Locate the cell with the specified text and output its (x, y) center coordinate. 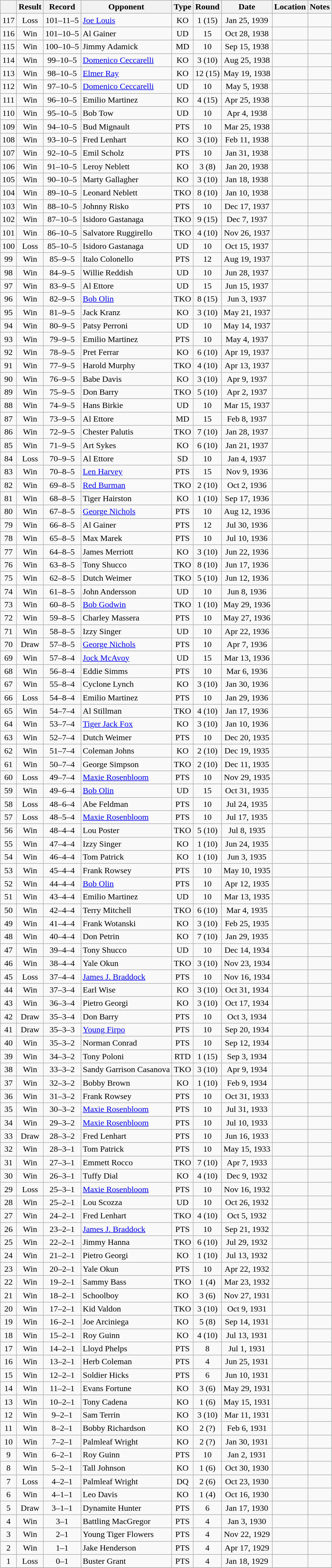
Mar 13, 1936 (247, 658)
105 (8, 180)
95 (8, 312)
57–8–4 (62, 658)
Evans Fortune (126, 1388)
77 (8, 551)
Sandy Garrison Casanova (126, 1070)
56 (8, 831)
21–2–1 (62, 1256)
90 (8, 379)
Jun 3, 1937 (247, 299)
106 (8, 166)
13–2–1 (62, 1362)
72–9–5 (62, 432)
45 (8, 976)
14–2–1 (62, 1348)
Jan 10, 1938 (247, 193)
Apr 7, 1933 (247, 1162)
Dec 20, 1935 (247, 737)
Apr 9, 1937 (247, 379)
Apr 13, 1937 (247, 365)
28–3–2 (62, 1136)
48–4–4 (62, 831)
96 (8, 299)
Salvatore Ruggirello (126, 233)
Jul 31, 1933 (247, 1109)
16–2–1 (62, 1322)
Marty Gallagher (126, 180)
Young Firpo (126, 1030)
Apr 9, 1934 (247, 1070)
66–8–5 (62, 525)
8–2–1 (62, 1428)
Apr 17, 1929 (247, 1548)
3–1 (62, 1521)
109 (8, 126)
2 (6) (208, 1481)
Apr 22, 1932 (247, 1269)
Oct 9, 1931 (247, 1309)
Tony Cadena (126, 1402)
76 (8, 565)
Feb 25, 1935 (247, 923)
5 (8, 1508)
113 (8, 73)
Aug 25, 1938 (247, 60)
9 (8, 1455)
Lou Poster (126, 831)
32 (8, 1149)
Jul 10, 1933 (247, 1123)
12 (15) (208, 73)
43 (8, 1003)
Jan 31, 1938 (247, 153)
James Merriott (126, 551)
69 (8, 658)
Joe Arciniega (126, 1322)
Young Tiger Flowers (126, 1534)
18–2–1 (62, 1295)
Battling MacGregor (126, 1521)
May 14, 1937 (247, 326)
Oct 17, 1934 (247, 1003)
Bobby Richardson (126, 1428)
99 (8, 259)
Jun 24, 1935 (247, 844)
Dec 11, 1935 (247, 764)
Apr 19, 1937 (247, 352)
70–8–5 (62, 472)
Jun 8, 1936 (247, 592)
Max Marek (126, 538)
Mar 25, 1938 (247, 126)
Tiger Hairston (126, 498)
62–8–5 (62, 578)
5 (8) (208, 1322)
19 (8, 1322)
50–7–4 (62, 764)
95–10–5 (62, 113)
Chester Palutis (126, 432)
75–9–5 (62, 392)
82 (8, 485)
Feb 6, 1931 (247, 1428)
Jan 2, 1931 (247, 1455)
Jun 22, 1936 (247, 551)
Sep 14, 1931 (247, 1322)
Kid Valdon (126, 1309)
May 29, 1936 (247, 605)
Jake Henderson (126, 1548)
Leo Davis (126, 1495)
RTD (182, 1056)
39–4–4 (62, 950)
100 (8, 246)
Jan 18, 1929 (247, 1561)
39 (8, 1056)
114 (8, 60)
35 (8, 1109)
86–10–5 (62, 233)
81–9–5 (62, 312)
Apr 2, 1937 (247, 392)
7 (8, 1481)
54 (8, 857)
68 (8, 671)
Willie Reddish (126, 273)
Apr 7, 1936 (247, 645)
54–7–4 (62, 711)
73–9–5 (62, 419)
78 (8, 538)
Jun 3, 1935 (247, 857)
37–3–4 (62, 990)
11 (8, 1428)
Sep 20, 1934 (247, 1030)
25–3–1 (62, 1189)
Apr 22, 1936 (247, 631)
Nov 22, 1929 (247, 1534)
Jack Kranz (126, 312)
46 (8, 963)
27–3–1 (62, 1162)
Oct 5, 1932 (247, 1216)
22 (8, 1282)
111 (8, 100)
1–1 (62, 1548)
84 (8, 459)
32–3–2 (62, 1083)
Jun 10, 1931 (247, 1375)
Al Stillman (126, 711)
Jul 10, 1936 (247, 538)
24–2–1 (62, 1216)
Jan 21, 1937 (247, 445)
91–10–5 (62, 166)
40–4–4 (62, 937)
Result (30, 7)
Jun 17, 1936 (247, 565)
Mar 13, 1935 (247, 897)
Sep 21, 1932 (247, 1229)
Aug 12, 1936 (247, 512)
Emil Scholz (126, 153)
107 (8, 153)
Sammy Bass (126, 1282)
8 (15) (208, 299)
Jan 28, 1937 (247, 432)
Jan 25, 1939 (247, 20)
3 (8) (208, 166)
Oct 31, 1935 (247, 790)
20–2–1 (62, 1269)
25–2–1 (62, 1202)
May 5, 1938 (247, 87)
Tall Johnson (126, 1468)
51 (8, 897)
May 27, 1936 (247, 618)
Oct 3, 1934 (247, 1017)
May 4, 1937 (247, 339)
Oct 15, 1937 (247, 246)
Dynamite Hunter (126, 1508)
Sam Terrin (126, 1415)
Oct 23, 1930 (247, 1481)
Jock McAvoy (126, 658)
50 (8, 910)
40 (8, 1043)
65–8–5 (62, 538)
85 (8, 445)
80–9–5 (62, 326)
Oct 16, 1930 (247, 1495)
Nov 27, 1931 (247, 1295)
Feb 9, 1934 (247, 1083)
Dec 14, 1934 (247, 950)
103 (8, 206)
Mar 6, 1936 (247, 671)
30–3–2 (62, 1109)
May 15, 1931 (247, 1402)
65 (8, 711)
49–6–4 (62, 790)
49–7–4 (62, 777)
36 (8, 1096)
May 21, 1937 (247, 312)
Round (208, 7)
Dec 9, 1932 (247, 1176)
Tiger Jack Fox (126, 724)
36–3–4 (62, 1003)
42 (8, 1017)
Patsy Perroni (126, 326)
17–2–1 (62, 1309)
Mar 11, 1931 (247, 1415)
35–3–3 (62, 1030)
108 (8, 140)
Babe Davis (126, 379)
68–8–5 (62, 498)
76–9–5 (62, 379)
Notes (320, 7)
71 (8, 631)
78–9–5 (62, 352)
Abe Feldman (126, 804)
Jimmy Hanna (126, 1242)
Opponent (126, 7)
19–2–1 (62, 1282)
38 (8, 1070)
58–8–5 (62, 631)
81 (8, 498)
Nov 9, 1936 (247, 472)
Sep 17, 1936 (247, 498)
Oct 31, 1933 (247, 1096)
Jan 29, 1935 (247, 937)
Jun 16, 1933 (247, 1136)
Bud Mignault (126, 126)
3 (8, 1534)
101–11–5 (62, 20)
Oct 26, 1932 (247, 1202)
DQ (182, 1481)
Mar 4, 1935 (247, 910)
44–4–4 (62, 884)
Jan 30, 1936 (247, 684)
1 (8, 1561)
Schoolboy (126, 1295)
21 (8, 1295)
Jan 30, 1931 (247, 1442)
48–6–4 (62, 804)
35–3–4 (62, 1017)
Lloyd Phelps (126, 1348)
47 (8, 950)
Soldier Hicks (126, 1375)
67–8–5 (62, 512)
22–2–1 (62, 1242)
Bobby Brown (126, 1083)
29–3–2 (62, 1123)
45–4–4 (62, 870)
98 (8, 273)
115 (8, 47)
85–10–5 (62, 246)
94 (8, 326)
Mar 15, 1937 (247, 406)
Mar 23, 1932 (247, 1282)
Aug 19, 1937 (247, 259)
May 10, 1935 (247, 870)
2 (8, 1548)
Jun 28, 1937 (247, 273)
43–4–4 (62, 897)
70–9–5 (62, 459)
58 (8, 804)
80 (8, 512)
Feb 8, 1937 (247, 419)
112 (8, 87)
92 (8, 352)
Jul 8, 1935 (247, 831)
71–9–5 (62, 445)
74–9–5 (62, 406)
Leroy Neblett (126, 166)
Joe Louis (126, 20)
97–10–5 (62, 87)
73 (8, 605)
Bob Godwin (126, 605)
28 (8, 1202)
70 (8, 645)
56–8–4 (62, 671)
Jul 17, 1935 (247, 817)
Harold Murphy (126, 365)
Pret Ferrar (126, 352)
86 (8, 432)
23–2–1 (62, 1229)
26 (8, 1229)
87 (8, 419)
97 (8, 286)
55 (8, 844)
10–2–1 (62, 1402)
Jul 13, 1932 (247, 1256)
Jan 29, 1936 (247, 698)
Sep 3, 1934 (247, 1056)
Don Petrin (126, 937)
Dec 17, 1937 (247, 206)
Emmett Rocco (126, 1162)
83–9–5 (62, 286)
Buster Grant (126, 1561)
Apr 4, 1938 (247, 113)
20 (8, 1309)
Sep 12, 1934 (247, 1043)
15–2–1 (62, 1335)
99–10–5 (62, 60)
55–8–4 (62, 684)
George Simpson (126, 764)
48 (8, 937)
Nov 23, 1934 (247, 963)
94–10–5 (62, 126)
63 (8, 737)
52 (8, 884)
38–4–4 (62, 963)
Jun 12, 1936 (247, 578)
64 (8, 724)
John Andersson (126, 592)
Apr 25, 1938 (247, 100)
102 (8, 220)
Len Harvey (126, 472)
May 29, 1931 (247, 1388)
29 (8, 1189)
26–3–1 (62, 1176)
Jan 17, 1930 (247, 1508)
59–8–5 (62, 618)
Lou Scozza (126, 1202)
Eddie Simms (126, 671)
Art Sykes (126, 445)
Location (290, 7)
Date (247, 7)
Hans Birkie (126, 406)
96–10–5 (62, 100)
93–10–5 (62, 140)
24 (8, 1256)
89 (8, 392)
61 (8, 764)
2–1 (62, 1534)
Jul 1, 1931 (247, 1348)
Cyclone Lynch (126, 684)
51–7–4 (62, 751)
13 (8, 1402)
11–2–1 (62, 1388)
37 (8, 1083)
104 (8, 193)
Oct 30, 1930 (247, 1468)
84–9–5 (62, 273)
89–10–5 (62, 193)
0–1 (62, 1561)
14 (8, 1388)
18 (8, 1335)
61–8–5 (62, 592)
34–3–2 (62, 1056)
Johnny Risko (126, 206)
17 (8, 1348)
4–2–1 (62, 1481)
25 (8, 1242)
60 (8, 777)
6–2–1 (62, 1455)
79 (8, 525)
SD (182, 459)
47–4–4 (62, 844)
98–10–5 (62, 73)
Jul 13, 1931 (247, 1335)
87–10–5 (62, 220)
57 (8, 817)
90–10–5 (62, 180)
Type (182, 7)
Jul 29, 1932 (247, 1242)
Tony Poloni (126, 1056)
7–2–1 (62, 1442)
88 (8, 406)
Jan 18, 1938 (247, 180)
9–2–1 (62, 1415)
Jul 24, 1935 (247, 804)
75 (8, 578)
35–3–2 (62, 1043)
Jan 17, 1936 (247, 711)
52–7–4 (62, 737)
Record (62, 7)
Jan 3, 1930 (247, 1521)
69–8–5 (62, 485)
66 (8, 698)
Elmer Ray (126, 73)
4 (15) (208, 100)
31 (8, 1162)
Tuffy Dial (126, 1176)
101 (8, 233)
Oct 2, 1936 (247, 485)
59 (8, 790)
37–4–4 (62, 976)
60–8–5 (62, 605)
33–3–2 (62, 1070)
28–3–1 (62, 1149)
Oct 31, 1934 (247, 990)
57–8–5 (62, 645)
41–4–4 (62, 923)
Leonard Neblett (126, 193)
Jan 20, 1938 (247, 166)
44 (8, 990)
Jan 4, 1937 (247, 459)
100–10–5 (62, 47)
101–10–5 (62, 34)
110 (8, 113)
Jimmy Adamick (126, 47)
Earl Wise (126, 990)
77–9–5 (62, 365)
Nov 16, 1934 (247, 976)
Nov 29, 1935 (247, 777)
Jun 25, 1931 (247, 1362)
Oct 28, 1938 (247, 34)
30 (8, 1176)
23 (8, 1269)
41 (8, 1030)
9 (15) (208, 220)
72 (8, 618)
53 (8, 870)
May 15, 1933 (247, 1149)
3–1–1 (62, 1508)
33 (8, 1136)
Coleman Johns (126, 751)
Nov 26, 1937 (247, 233)
Jul 30, 1936 (247, 525)
Nov 16, 1932 (247, 1189)
62 (8, 751)
83 (8, 472)
5–2–1 (62, 1468)
63–8–5 (62, 565)
31–3–2 (62, 1096)
53–7–4 (62, 724)
Italo Colonello (126, 259)
79–9–5 (62, 339)
16 (8, 1362)
May 19, 1938 (247, 73)
88–10–5 (62, 206)
93 (8, 339)
116 (8, 34)
Terry Mitchell (126, 910)
67 (8, 684)
Herb Coleman (126, 1362)
82–9–5 (62, 299)
117 (8, 20)
48–5–4 (62, 817)
91 (8, 365)
Charley Massera (126, 618)
Bob Tow (126, 113)
Red Burman (126, 485)
Frank Wotanski (126, 923)
92–10–5 (62, 153)
Sep 15, 1938 (247, 47)
Dec 7, 1937 (247, 220)
64–8–5 (62, 551)
46–4–4 (62, 857)
12–2–1 (62, 1375)
49 (8, 923)
Apr 12, 1935 (247, 884)
Jan 10, 1936 (247, 724)
27 (8, 1216)
Dec 19, 1935 (247, 751)
42–4–4 (62, 910)
4–1–1 (62, 1495)
54–8–4 (62, 698)
Feb 11, 1938 (247, 140)
85–9–5 (62, 259)
Norman Conrad (126, 1043)
Jun 15, 1937 (247, 286)
34 (8, 1123)
74 (8, 592)
